Detect which cell encompasses the target text, then output its (X, Y) center coordinate. 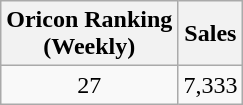
Sales (210, 34)
Oricon Ranking(Weekly) (90, 34)
27 (90, 85)
7,333 (210, 85)
